Provide the [X, Y] coordinate of the cell's center where the given text is located.  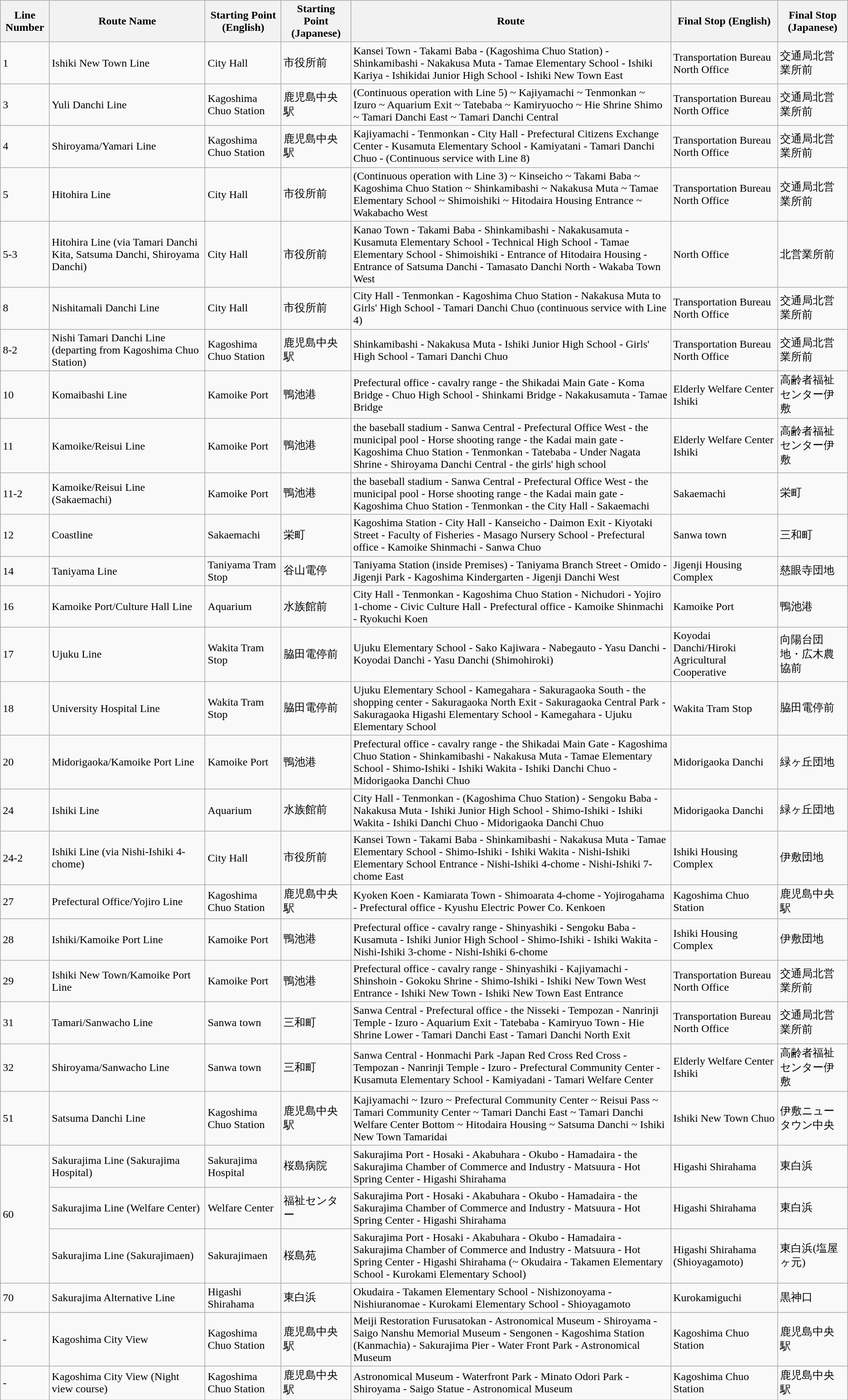
Koyodai Danchi/Hiroki Agricultural Cooperative [724, 654]
60 [25, 1214]
51 [25, 1119]
1 [25, 63]
Kyoken Koen - Kamiarata Town - Shimoarata 4-chome - Yojirogahama - Prefectural office - Kyushu Electric Power Co. Kenkoen [511, 901]
31 [25, 1023]
20 [25, 762]
Kagoshima City View [127, 1340]
Ishiki New Town/Kamoike Port Line [127, 981]
10 [25, 395]
Sakurajima Line (Welfare Center) [127, 1208]
4 [25, 146]
24 [25, 810]
14 [25, 571]
3 [25, 105]
Route [511, 21]
Satsuma Danchi Line [127, 1119]
桜島病院 [316, 1166]
Kamoike/Reisui Line (Sakaemachi) [127, 494]
Prefectural Office/Yojiro Line [127, 901]
Hitohira Line [127, 194]
Prefectural office - cavalry range - the Shikadai Main Gate - Koma Bridge - Chuo High School - Shinkami Bridge - Nakakusamuta - Tamae Bridge [511, 395]
Starting Point (Japanese) [316, 21]
福祉センター [316, 1208]
谷山電停 [316, 571]
Nishitamali Danchi Line [127, 308]
北営業所前 [813, 254]
5 [25, 194]
Route Name [127, 21]
Midorigaoka/Kamoike Port Line [127, 762]
12 [25, 535]
27 [25, 901]
Final Stop (Japanese) [813, 21]
Sakurajima Alternative Line [127, 1297]
Starting Point (English) [243, 21]
28 [25, 939]
Taniyama Station (inside Premises) - Taniyama Branch Street - Omido - Jigenji Park - Kagoshima Kindergarten - Jigenji Danchi West [511, 571]
17 [25, 654]
桜島苑 [316, 1255]
Kamoike/Reisui Line [127, 446]
Kagoshima City View (Night view course) [127, 1383]
18 [25, 708]
Sakurajimaen [243, 1255]
11-2 [25, 494]
向陽台団地・広木農協前 [813, 654]
Shiroyama/Sanwacho Line [127, 1068]
5-3 [25, 254]
Ishiki New Town Line [127, 63]
Sakurajima Line (Sakurajima Hospital) [127, 1166]
Hitohira Line (via Tamari Danchi Kita, Satsuma Danchi, Shiroyama Danchi) [127, 254]
Final Stop (English) [724, 21]
Kurokamiguchi [724, 1297]
32 [25, 1068]
Ishiki/Kamoike Port Line [127, 939]
Tamari/Sanwacho Line [127, 1023]
Line Number [25, 21]
Shinkamibashi - Nakakusa Muta - Ishiki Junior High School - Girls' High School - Tamari Danchi Chuo [511, 350]
Ujuku Elementary School - Sako Kajiwara - Nabegauto - Yasu Danchi - Koyodai Danchi - Yasu Danchi (Shimohiroki) [511, 654]
Sakurajima Line (Sakurajimaen) [127, 1255]
Yuli Danchi Line [127, 105]
Jigenji Housing Complex [724, 571]
東白浜(塩屋ヶ元) [813, 1255]
Ishiki Line (via Nishi-Ishiki 4-chome) [127, 857]
Shiroyama/Yamari Line [127, 146]
Ujuku Line [127, 654]
Komaibashi Line [127, 395]
16 [25, 606]
70 [25, 1297]
Okudaira - Takamen Elementary School - Nishizonoyama - Nishiuranomae - Kurokami Elementary School - Shioyagamoto [511, 1297]
University Hospital Line [127, 708]
Nishi Tamari Danchi Line (departing from Kagoshima Chuo Station) [127, 350]
City Hall - Tenmonkan - Kagoshima Chuo Station - Nakakusa Muta to Girls' High School - Tamari Danchi Chuo (continuous service with Line 4) [511, 308]
11 [25, 446]
Ishiki Line [127, 810]
North Office [724, 254]
Welfare Center [243, 1208]
伊敷ニュータウン中央 [813, 1119]
8-2 [25, 350]
Astronomical Museum - Waterfront Park - Minato Odori Park - Shiroyama - Saigo Statue - Astronomical Museum [511, 1383]
29 [25, 981]
Sakurajima Hospital [243, 1166]
Higashi Shirahama (Shioyagamoto) [724, 1255]
Coastline [127, 535]
慈眼寺団地 [813, 571]
Taniyama Line [127, 571]
Kamoike Port/Culture Hall Line [127, 606]
黒神口 [813, 1297]
24-2 [25, 857]
Taniyama Tram Stop [243, 571]
Ishiki New Town Chuo [724, 1119]
8 [25, 308]
